For the text-containing cell, return its midpoint in (x, y) coordinate format. 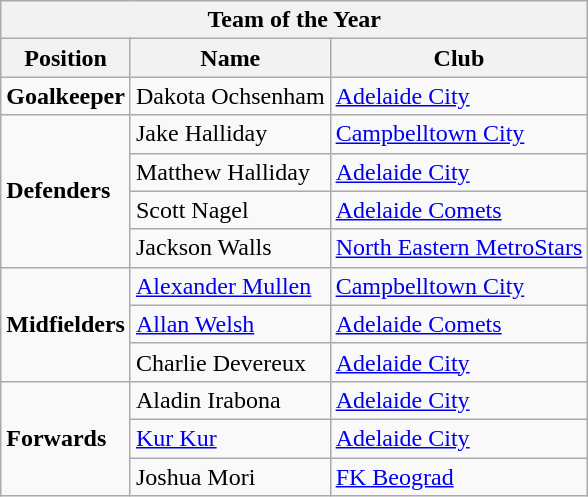
Name (230, 58)
Jackson Walls (230, 248)
Joshua Mori (230, 477)
Goalkeeper (66, 96)
Forwards (66, 438)
Aladin Irabona (230, 400)
Club (459, 58)
Defenders (66, 191)
Position (66, 58)
Midfielders (66, 324)
Alexander Mullen (230, 286)
Jake Halliday (230, 134)
North Eastern MetroStars (459, 248)
Dakota Ochsenham (230, 96)
Team of the Year (294, 20)
Kur Kur (230, 438)
FK Beograd (459, 477)
Matthew Halliday (230, 172)
Scott Nagel (230, 210)
Charlie Devereux (230, 362)
Allan Welsh (230, 324)
